For the text-containing cell, return its midpoint in [X, Y] coordinate format. 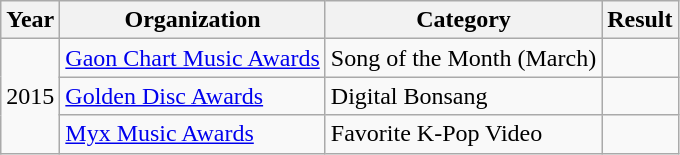
Year [30, 20]
Myx Music Awards [193, 134]
Gaon Chart Music Awards [193, 58]
Song of the Month (March) [463, 58]
Organization [193, 20]
2015 [30, 96]
Result [640, 20]
Digital Bonsang [463, 96]
Favorite K-Pop Video [463, 134]
Category [463, 20]
Golden Disc Awards [193, 96]
